Pinpoint the cell where the given text exists, returning its [x, y] midpoint coordinate. 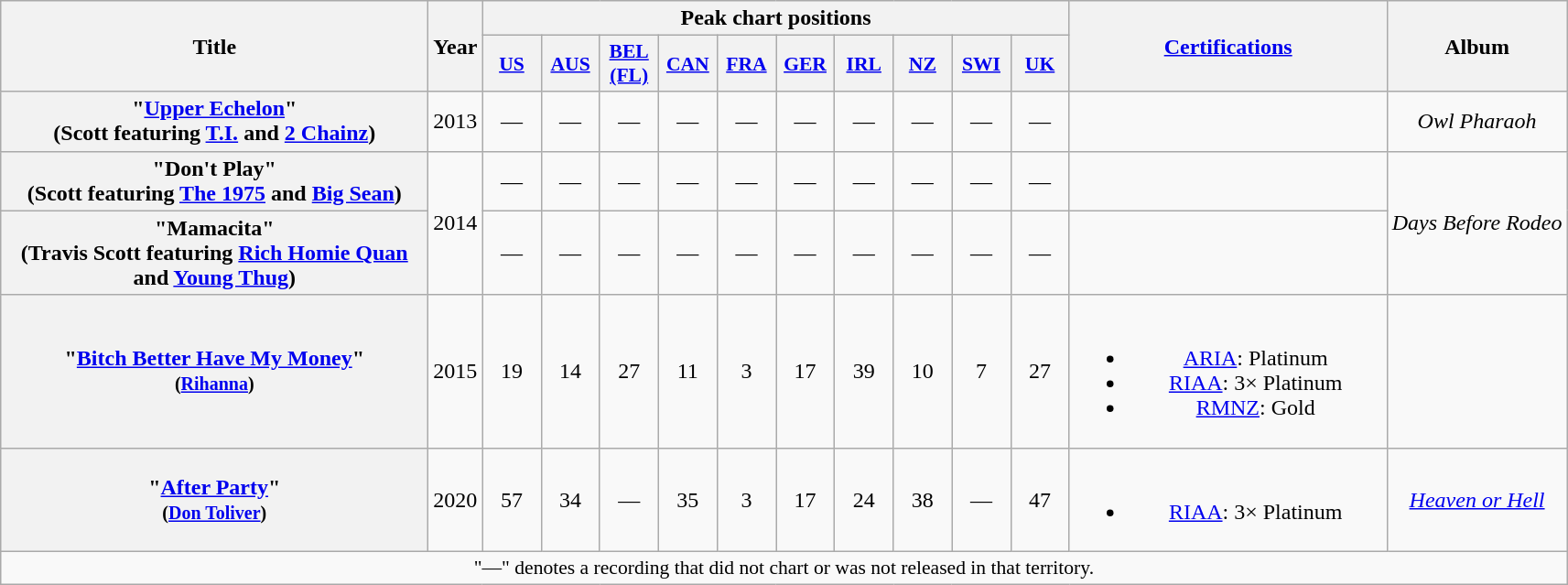
2013 [456, 121]
ARIA: PlatinumRIAA: 3× PlatinumRMNZ: Gold [1228, 372]
14 [570, 372]
FRA [746, 64]
24 [864, 500]
IRL [864, 64]
BEL(FL) [629, 64]
"Mamacita"(Travis Scott featuring Rich Homie Quan and Young Thug) [214, 253]
NZ [923, 64]
"After Party"(Don Toliver) [214, 500]
19 [512, 372]
"Don't Play"(Scott featuring The 1975 and Big Sean) [214, 181]
2015 [456, 372]
Year [456, 46]
"—" denotes a recording that did not chart or was not released in that territory. [784, 568]
RIAA: 3× Platinum [1228, 500]
11 [687, 372]
34 [570, 500]
39 [864, 372]
AUS [570, 64]
Owl Pharaoh [1477, 121]
US [512, 64]
2014 [456, 223]
GER [806, 64]
"Upper Echelon"(Scott featuring T.I. and 2 Chainz) [214, 121]
"Bitch Better Have My Money"(Rihanna) [214, 372]
Heaven or Hell [1477, 500]
2020 [456, 500]
Certifications [1228, 46]
Days Before Rodeo [1477, 223]
CAN [687, 64]
SWI [981, 64]
47 [1040, 500]
7 [981, 372]
UK [1040, 64]
57 [512, 500]
Peak chart positions [776, 18]
38 [923, 500]
Album [1477, 46]
35 [687, 500]
Title [214, 46]
10 [923, 372]
